Return [x, y] of the center of cell containing provided text 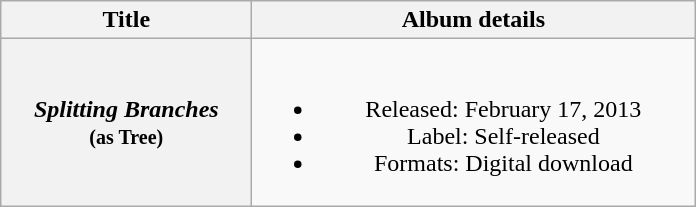
Album details [474, 20]
Title [126, 20]
Splitting Branches (as Tree) [126, 122]
Released: February 17, 2013Label: Self-releasedFormats: Digital download [474, 122]
